From the cell containing the given text, extract its center point as (x, y) coordinate. 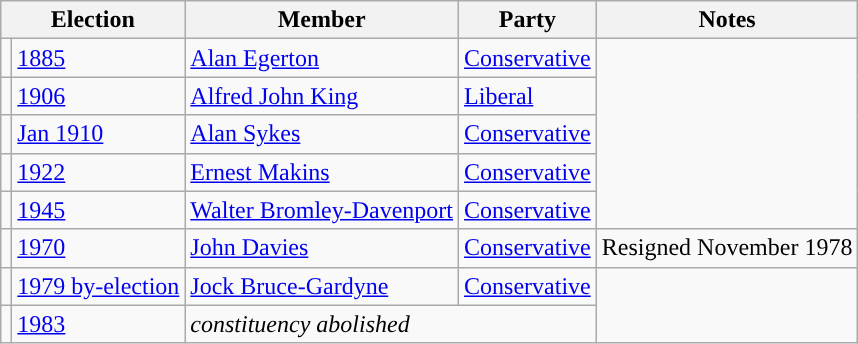
Jock Bruce-Gardyne (322, 286)
1885 (98, 58)
1922 (98, 172)
Alfred John King (322, 96)
Election (93, 20)
1970 (98, 248)
Alan Sykes (322, 134)
1983 (98, 324)
1979 by-election (98, 286)
Ernest Makins (322, 172)
Liberal (528, 96)
1906 (98, 96)
Jan 1910 (98, 134)
Notes (727, 20)
Party (528, 20)
1945 (98, 210)
Walter Bromley-Davenport (322, 210)
Resigned November 1978 (727, 248)
Alan Egerton (322, 58)
Member (322, 20)
constituency abolished (390, 324)
John Davies (322, 248)
